Return [X, Y] of the center of cell containing provided text 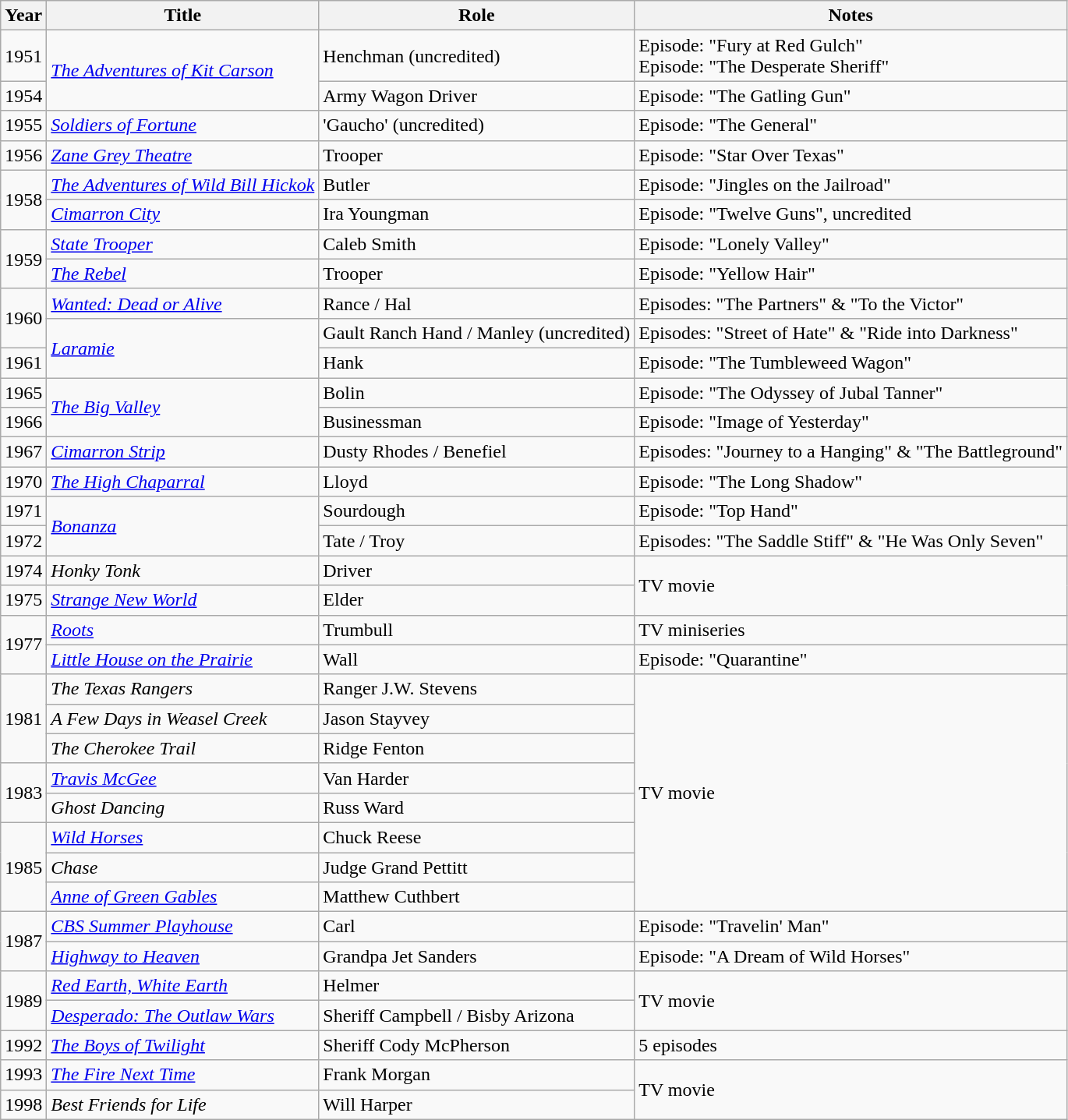
Red Earth, White Earth [182, 986]
Bonanza [182, 526]
1974 [23, 571]
Title [182, 16]
1967 [23, 452]
1977 [23, 645]
The Texas Rangers [182, 689]
1971 [23, 511]
Little House on the Prairie [182, 659]
Caleb Smith [477, 244]
CBS Summer Playhouse [182, 927]
1966 [23, 422]
Ranger J.W. Stevens [477, 689]
Frank Morgan [477, 1075]
Episode: "Twelve Guns", uncredited [851, 214]
Anne of Green Gables [182, 897]
1958 [23, 200]
5 episodes [851, 1045]
The Cherokee Trail [182, 748]
Sourdough [477, 511]
Wild Horses [182, 837]
Episode: "The Gatling Gun" [851, 96]
Butler [477, 185]
Strange New World [182, 600]
Episodes: "Street of Hate" & "Ride into Darkness" [851, 333]
1992 [23, 1045]
Driver [477, 571]
Episode: "The Long Shadow" [851, 482]
1993 [23, 1075]
Helmer [477, 986]
Bolin [477, 392]
Episode: "Top Hand" [851, 511]
Episode: "Image of Yesterday" [851, 422]
Zane Grey Theatre [182, 155]
Sheriff Campbell / Bisby Arizona [477, 1016]
State Trooper [182, 244]
1970 [23, 482]
Jason Stayvey [477, 719]
Businessman [477, 422]
Gault Ranch Hand / Manley (uncredited) [477, 333]
1954 [23, 96]
Episodes: "Journey to a Hanging" & "The Battleground" [851, 452]
Russ Ward [477, 807]
Grandpa Jet Sanders [477, 956]
Honky Tonk [182, 571]
Soldiers of Fortune [182, 125]
Trumbull [477, 630]
Chuck Reese [477, 837]
1989 [23, 1001]
Cimarron City [182, 214]
Lloyd [477, 482]
1956 [23, 155]
Role [477, 16]
Notes [851, 16]
The Fire Next Time [182, 1075]
Episode: "Jingles on the Jailroad" [851, 185]
Hank [477, 362]
Episode: "The Tumbleweed Wagon" [851, 362]
The Big Valley [182, 407]
Episodes: "The Partners" & "To the Victor" [851, 303]
Ghost Dancing [182, 807]
Episode: "Fury at Red Gulch"Episode: "The Desperate Sheriff" [851, 56]
1959 [23, 259]
Episode: "Travelin' Man" [851, 927]
Episode: "A Dream of Wild Horses" [851, 956]
Best Friends for Life [182, 1104]
1960 [23, 318]
Henchman (uncredited) [477, 56]
Episode: "The General" [851, 125]
Episode: "The Odyssey of Jubal Tanner" [851, 392]
1987 [23, 942]
Elder [477, 600]
Dusty Rhodes / Benefiel [477, 452]
'Gaucho' (uncredited) [477, 125]
Will Harper [477, 1104]
Highway to Heaven [182, 956]
1951 [23, 56]
Van Harder [477, 778]
Matthew Cuthbert [477, 897]
1985 [23, 867]
The Rebel [182, 274]
The Adventures of Kit Carson [182, 70]
1981 [23, 719]
Travis McGee [182, 778]
Episodes: "The Saddle Stiff" & "He Was Only Seven" [851, 541]
Cimarron Strip [182, 452]
1998 [23, 1104]
The Adventures of Wild Bill Hickok [182, 185]
Wanted: Dead or Alive [182, 303]
1972 [23, 541]
Sheriff Cody McPherson [477, 1045]
1983 [23, 793]
Judge Grand Pettitt [477, 867]
The High Chaparral [182, 482]
1965 [23, 392]
1955 [23, 125]
1961 [23, 362]
Wall [477, 659]
Year [23, 16]
The Boys of Twilight [182, 1045]
Rance / Hal [477, 303]
Chase [182, 867]
Carl [477, 927]
1975 [23, 600]
Episode: "Yellow Hair" [851, 274]
Episode: "Quarantine" [851, 659]
TV miniseries [851, 630]
Laramie [182, 348]
Tate / Troy [477, 541]
Desperado: The Outlaw Wars [182, 1016]
Ira Youngman [477, 214]
Army Wagon Driver [477, 96]
A Few Days in Weasel Creek [182, 719]
Episode: "Lonely Valley" [851, 244]
Ridge Fenton [477, 748]
Episode: "Star Over Texas" [851, 155]
Roots [182, 630]
